Pinpoint the cell where the given text exists, returning its (X, Y) midpoint coordinate. 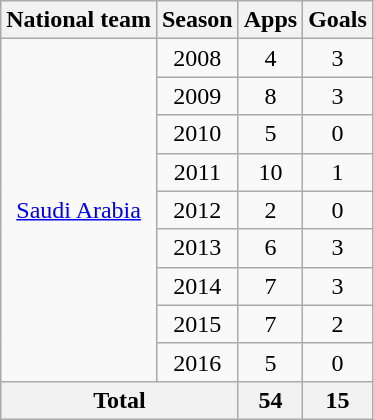
Goals (338, 20)
2015 (197, 324)
2016 (197, 362)
2012 (197, 210)
Saudi Arabia (79, 210)
Total (120, 400)
2008 (197, 58)
2014 (197, 286)
2010 (197, 134)
4 (270, 58)
2011 (197, 172)
6 (270, 248)
15 (338, 400)
2009 (197, 96)
8 (270, 96)
10 (270, 172)
54 (270, 400)
Apps (270, 20)
National team (79, 20)
Season (197, 20)
1 (338, 172)
2013 (197, 248)
